Identify which cell holds the provided text, then report its [x, y] central coordinate. 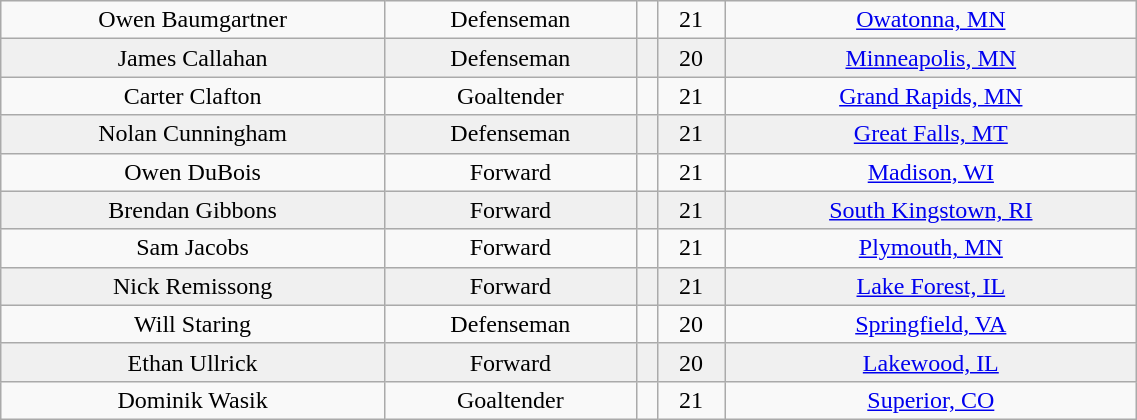
Owen Baumgartner [193, 20]
Brendan Gibbons [193, 210]
Sam Jacobs [193, 248]
Nolan Cunningham [193, 134]
Will Staring [193, 324]
Dominik Wasik [193, 400]
Superior, CO [931, 400]
South Kingstown, RI [931, 210]
Madison, WI [931, 172]
Springfield, VA [931, 324]
Great Falls, MT [931, 134]
Plymouth, MN [931, 248]
Minneapolis, MN [931, 58]
Lakewood, IL [931, 362]
Owen DuBois [193, 172]
Carter Clafton [193, 96]
Lake Forest, IL [931, 286]
Grand Rapids, MN [931, 96]
Owatonna, MN [931, 20]
Ethan Ullrick [193, 362]
Nick Remissong [193, 286]
James Callahan [193, 58]
